For the text-containing cell, return its midpoint in [X, Y] coordinate format. 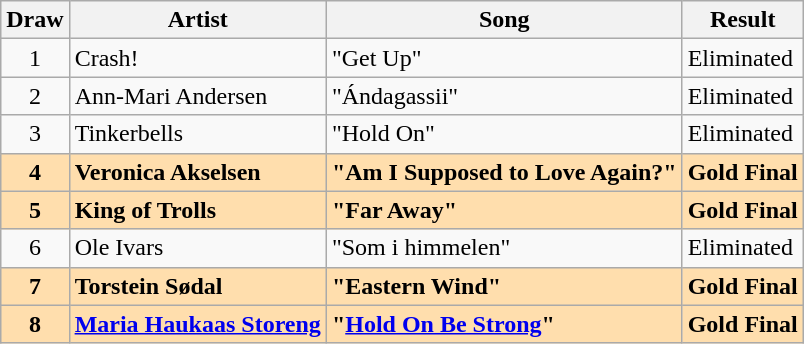
1 [35, 58]
Maria Haukaas Storeng [198, 324]
Crash! [198, 58]
"Ándagassii" [504, 96]
5 [35, 210]
"Hold On Be Strong" [504, 324]
"Hold On" [504, 134]
Song [504, 20]
3 [35, 134]
Torstein Sødal [198, 286]
"Som i himmelen" [504, 248]
"Am I Supposed to Love Again?" [504, 172]
2 [35, 96]
Tinkerbells [198, 134]
Artist [198, 20]
Veronica Akselsen [198, 172]
4 [35, 172]
Ole Ivars [198, 248]
7 [35, 286]
Ann-Mari Andersen [198, 96]
Draw [35, 20]
6 [35, 248]
"Get Up" [504, 58]
Result [742, 20]
"Far Away" [504, 210]
King of Trolls [198, 210]
"Eastern Wind" [504, 286]
8 [35, 324]
